Return the (X, Y) coordinate for the center point of the cell that contains the specified text.  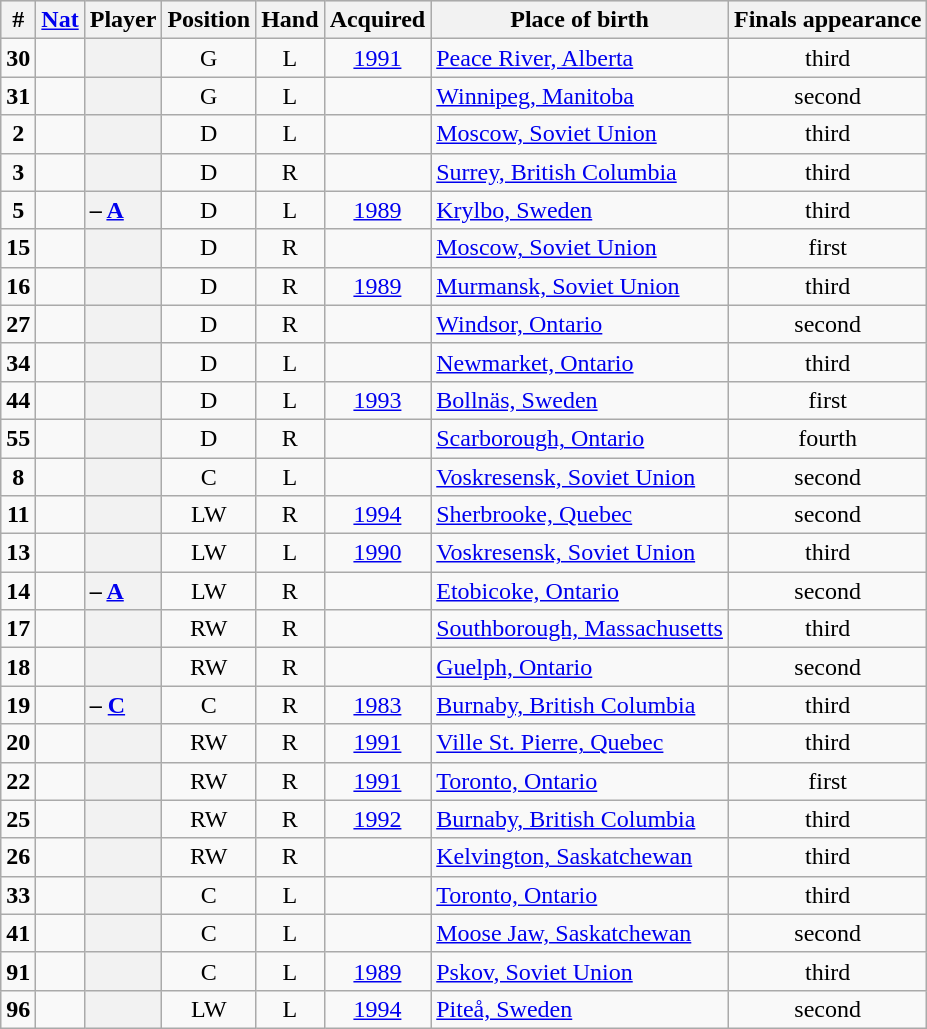
Place of birth (580, 20)
27 (18, 324)
Moose Jaw, Saskatchewan (580, 933)
1983 (378, 705)
Kelvington, Saskatchewan (580, 857)
22 (18, 781)
1990 (378, 553)
17 (18, 629)
Surrey, British Columbia (580, 172)
1993 (378, 400)
Etobicoke, Ontario (580, 591)
Pskov, Soviet Union (580, 971)
30 (18, 58)
5 (18, 210)
Southborough, Massachusetts (580, 629)
11 (18, 515)
19 (18, 705)
2 (18, 134)
Winnipeg, Manitoba (580, 96)
15 (18, 248)
44 (18, 400)
fourth (827, 438)
Piteå, Sweden (580, 1009)
8 (18, 477)
Player (123, 20)
Sherbrooke, Quebec (580, 515)
Peace River, Alberta (580, 58)
Newmarket, Ontario (580, 362)
Ville St. Pierre, Quebec (580, 743)
14 (18, 591)
26 (18, 857)
34 (18, 362)
Nat (60, 20)
3 (18, 172)
Krylbo, Sweden (580, 210)
41 (18, 933)
– C (123, 705)
Murmansk, Soviet Union (580, 286)
33 (18, 895)
20 (18, 743)
31 (18, 96)
Bollnäs, Sweden (580, 400)
91 (18, 971)
96 (18, 1009)
Finals appearance (827, 20)
55 (18, 438)
Windsor, Ontario (580, 324)
13 (18, 553)
1992 (378, 819)
18 (18, 667)
Position (209, 20)
Hand (290, 20)
Guelph, Ontario (580, 667)
16 (18, 286)
# (18, 20)
25 (18, 819)
Acquired (378, 20)
Scarborough, Ontario (580, 438)
